Return (X, Y) of the center of cell containing provided text 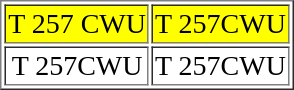
T 257 CWU (77, 24)
